Search for the cell housing the specified text and yield its [X, Y] center coordinate. 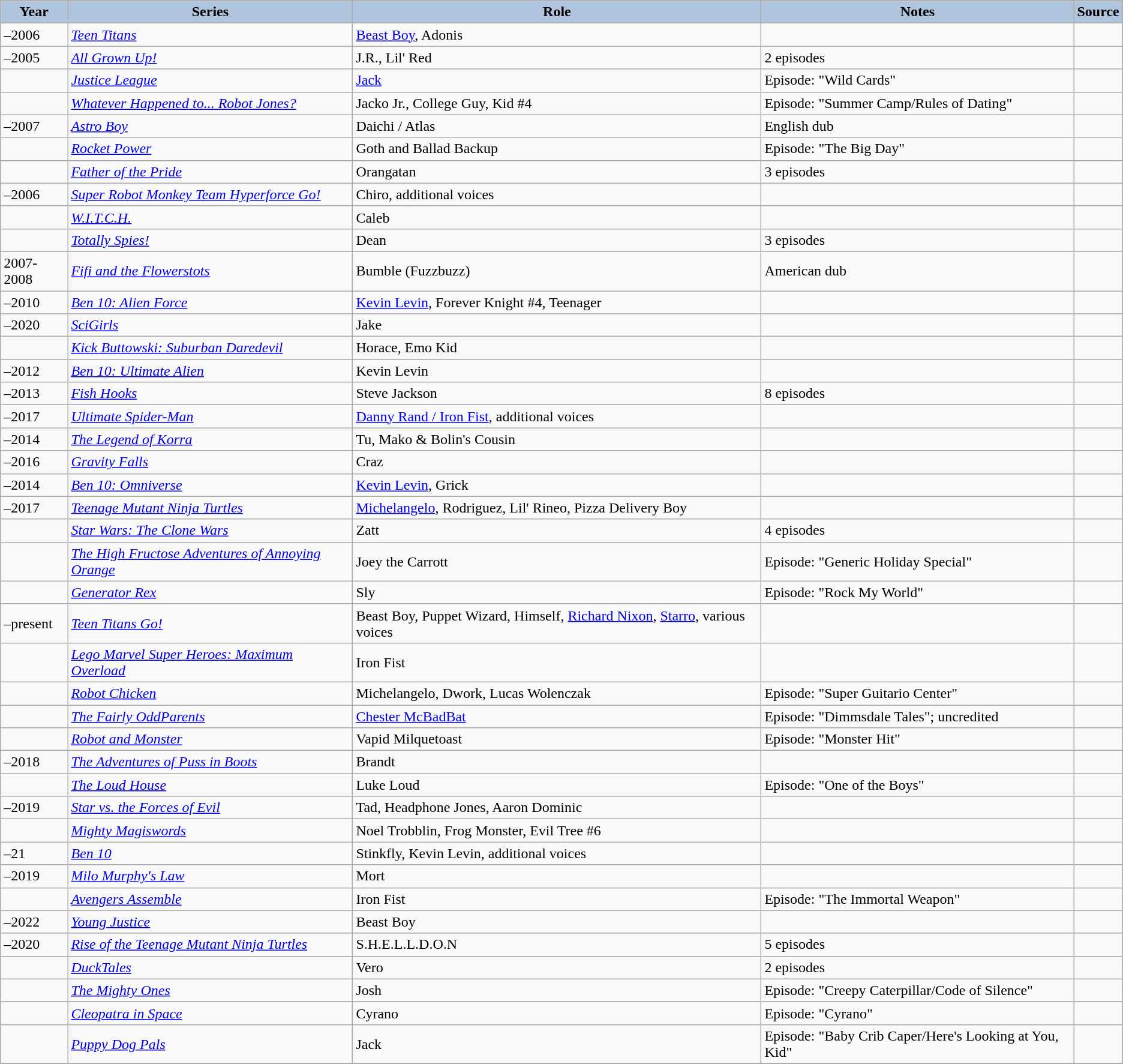
Noel Trobblin, Frog Monster, Evil Tree #6 [557, 831]
Cleopatra in Space [210, 1013]
Episode: "Rock My World" [918, 592]
–2007 [34, 126]
Episode: "Cyrano" [918, 1013]
All Grown Up! [210, 58]
–2022 [34, 922]
Steve Jackson [557, 394]
Episode: "The Big Day" [918, 149]
Ben 10 [210, 853]
Vapid Milquetoast [557, 739]
Rocket Power [210, 149]
W.I.T.C.H. [210, 217]
Justice League [210, 80]
SciGirls [210, 325]
Rise of the Teenage Mutant Ninja Turtles [210, 945]
The Adventures of Puss in Boots [210, 762]
Kevin Levin, Forever Knight #4, Teenager [557, 302]
Tad, Headphone Jones, Aaron Dominic [557, 808]
S.H.E.L.L.D.O.N [557, 945]
Jake [557, 325]
Episode: "Monster Hit" [918, 739]
Robot Chicken [210, 693]
Teen Titans [210, 35]
–2018 [34, 762]
Kevin Levin [557, 371]
Danny Rand / Iron Fist, additional voices [557, 416]
–2013 [34, 394]
–2016 [34, 462]
Craz [557, 462]
Source [1098, 12]
Beast Boy [557, 922]
Joey the Carrott [557, 562]
Orangatan [557, 172]
Episode: "Wild Cards" [918, 80]
4 episodes [918, 530]
Stinkfly, Kevin Levin, additional voices [557, 853]
Ultimate Spider-Man [210, 416]
2007-2008 [34, 271]
Star Wars: The Clone Wars [210, 530]
Goth and Ballad Backup [557, 149]
Dean [557, 240]
Puppy Dog Pals [210, 1044]
Fish Hooks [210, 394]
Super Robot Monkey Team Hyperforce Go! [210, 194]
Year [34, 12]
Chiro, additional voices [557, 194]
Lego Marvel Super Heroes: Maximum Overload [210, 663]
Series [210, 12]
Episode: "Creepy Caterpillar/Code of Silence" [918, 990]
–2010 [34, 302]
Milo Murphy's Law [210, 876]
–present [34, 623]
English dub [918, 126]
Episode: "The Immortal Weapon" [918, 899]
Avengers Assemble [210, 899]
Ben 10: Alien Force [210, 302]
Horace, Emo Kid [557, 348]
Jacko Jr., College Guy, Kid #4 [557, 103]
Kevin Levin, Grick [557, 485]
Notes [918, 12]
Josh [557, 990]
The Mighty Ones [210, 990]
Chester McBadBat [557, 716]
Luke Loud [557, 785]
Ben 10: Ultimate Alien [210, 371]
Kick Buttowski: Suburban Daredevil [210, 348]
Episode: "Generic Holiday Special" [918, 562]
The Loud House [210, 785]
The Fairly OddParents [210, 716]
Brandt [557, 762]
Teen Titans Go! [210, 623]
The Legend of Korra [210, 439]
Astro Boy [210, 126]
Michelangelo, Rodriguez, Lil' Rineo, Pizza Delivery Boy [557, 508]
–2012 [34, 371]
Gravity Falls [210, 462]
DuckTales [210, 967]
Episode: "Summer Camp/Rules of Dating" [918, 103]
Star vs. the Forces of Evil [210, 808]
Beast Boy, Adonis [557, 35]
Generator Rex [210, 592]
Vero [557, 967]
Bumble (Fuzzbuzz) [557, 271]
Fifi and the Flowerstots [210, 271]
The High Fructose Adventures of Annoying Orange [210, 562]
J.R., Lil' Red [557, 58]
Teenage Mutant Ninja Turtles [210, 508]
Cyrano [557, 1013]
Caleb [557, 217]
Episode: "Baby Crib Caper/Here's Looking at You, Kid" [918, 1044]
Episode: "Super Guitario Center" [918, 693]
–21 [34, 853]
Mighty Magiswords [210, 831]
8 episodes [918, 394]
Michelangelo, Dwork, Lucas Wolenczak [557, 693]
5 episodes [918, 945]
Daichi / Atlas [557, 126]
Mort [557, 876]
Beast Boy, Puppet Wizard, Himself, Richard Nixon, Starro, various voices [557, 623]
Episode: "Dimmsdale Tales"; uncredited [918, 716]
Tu, Mako & Bolin's Cousin [557, 439]
Zatt [557, 530]
American dub [918, 271]
Episode: "One of the Boys" [918, 785]
Totally Spies! [210, 240]
Father of the Pride [210, 172]
Whatever Happened to... Robot Jones? [210, 103]
–2005 [34, 58]
Robot and Monster [210, 739]
Sly [557, 592]
Role [557, 12]
Young Justice [210, 922]
Ben 10: Omniverse [210, 485]
